Capture the cell that displays the provided text and extract its [X, Y] central coordinate. 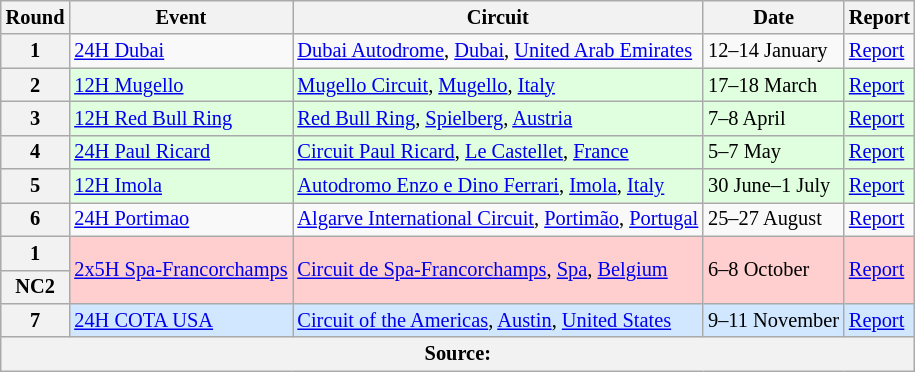
7–8 April [774, 118]
Source: [458, 354]
24H Portimao [180, 219]
Red Bull Ring, Spielberg, Austria [498, 118]
7 [36, 320]
Date [774, 17]
2x5H Spa-Francorchamps [180, 270]
Circuit Paul Ricard, Le Castellet, France [498, 152]
6 [36, 219]
9–11 November [774, 320]
6–8 October [774, 270]
4 [36, 152]
5–7 May [774, 152]
25–27 August [774, 219]
12H Red Bull Ring [180, 118]
Event [180, 17]
3 [36, 118]
Dubai Autodrome, Dubai, United Arab Emirates [498, 51]
Algarve International Circuit, Portimão, Portugal [498, 219]
24H COTA USA [180, 320]
30 June–1 July [774, 186]
12H Mugello [180, 85]
17–18 March [774, 85]
24H Dubai [180, 51]
12H Imola [180, 186]
12–14 January [774, 51]
Round [36, 17]
NC2 [36, 287]
24H Paul Ricard [180, 152]
5 [36, 186]
2 [36, 85]
Circuit de Spa-Francorchamps, Spa, Belgium [498, 270]
Autodromo Enzo e Dino Ferrari, Imola, Italy [498, 186]
Circuit [498, 17]
Mugello Circuit, Mugello, Italy [498, 85]
Circuit of the Americas, Austin, United States [498, 320]
